Pinpoint the cell where the given text exists, returning its [X, Y] midpoint coordinate. 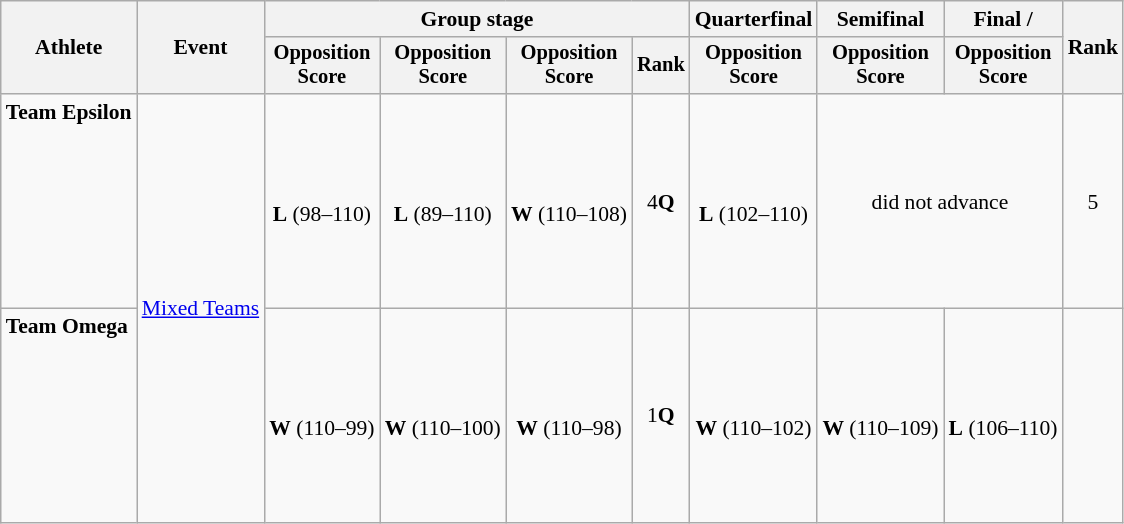
Team Epsilon [69, 201]
5 [1094, 201]
W (110–99) [322, 416]
Team Omega [69, 416]
L (98–110) [322, 201]
L (102–110) [754, 201]
Quarterfinal [754, 19]
Event [201, 48]
W (110–109) [880, 416]
W (110–108) [569, 201]
1Q [661, 416]
W (110–98) [569, 416]
Semifinal [880, 19]
Mixed Teams [201, 308]
L (89–110) [443, 201]
4Q [661, 201]
W (110–102) [754, 416]
Group stage [477, 19]
L (106–110) [1004, 416]
did not advance [940, 201]
Final / [1004, 19]
Athlete [69, 48]
W (110–100) [443, 416]
